Return [X, Y] of the center of cell containing provided text 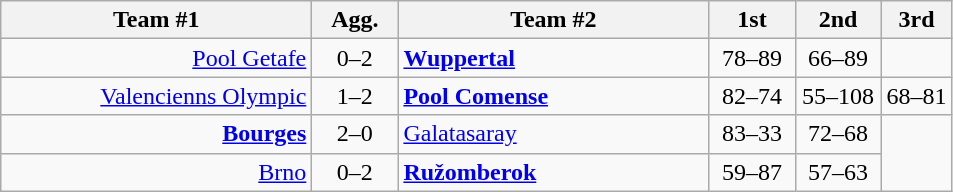
Agg. [355, 20]
78–89 [752, 58]
1–2 [355, 96]
72–68 [838, 134]
1st [752, 20]
Team #2 [554, 20]
66–89 [838, 58]
55–108 [838, 96]
Valencienns Olympic [156, 96]
3rd [916, 20]
82–74 [752, 96]
57–63 [838, 172]
Galatasaray [554, 134]
59–87 [752, 172]
2–0 [355, 134]
Bourges [156, 134]
Pool Getafe [156, 58]
2nd [838, 20]
Pool Comense [554, 96]
Ružomberok [554, 172]
Wuppertal [554, 58]
83–33 [752, 134]
68–81 [916, 96]
Brno [156, 172]
Team #1 [156, 20]
